Output the (X, Y) coordinate of the center of the cell containing the given text.  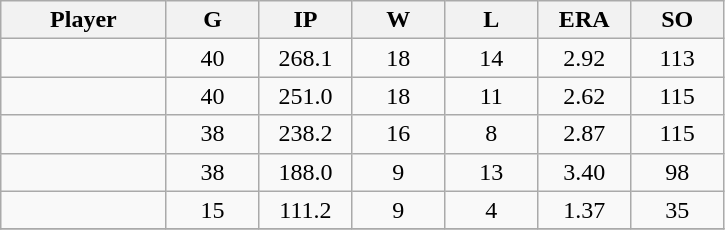
SO (678, 20)
16 (398, 134)
4 (492, 210)
238.2 (306, 134)
2.92 (584, 58)
14 (492, 58)
3.40 (584, 172)
1.37 (584, 210)
ERA (584, 20)
13 (492, 172)
L (492, 20)
G (212, 20)
113 (678, 58)
W (398, 20)
111.2 (306, 210)
251.0 (306, 96)
15 (212, 210)
35 (678, 210)
11 (492, 96)
2.62 (584, 96)
Player (84, 20)
188.0 (306, 172)
98 (678, 172)
8 (492, 134)
268.1 (306, 58)
IP (306, 20)
2.87 (584, 134)
